Capture the cell that displays the provided text and extract its [X, Y] central coordinate. 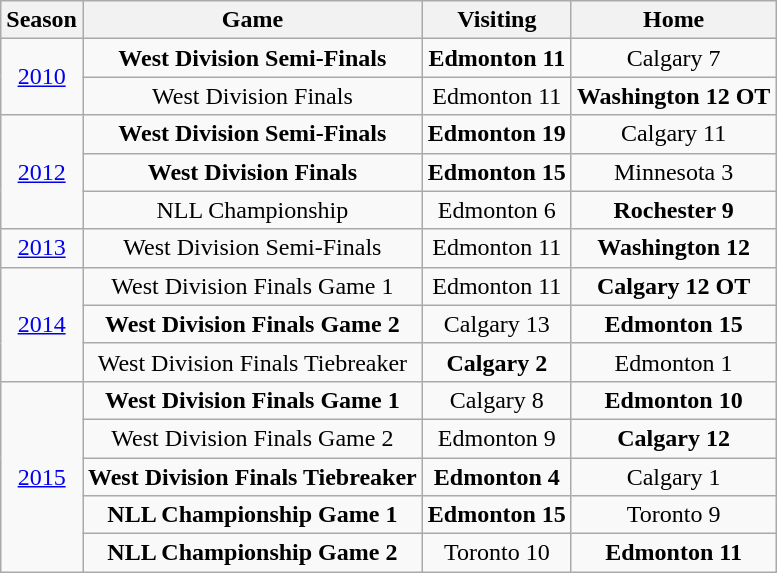
Calgary 2 [496, 362]
2015 [42, 476]
Home [673, 20]
Edmonton 1 [673, 362]
NLL Championship Game 2 [252, 553]
2013 [42, 248]
NLL Championship Game 1 [252, 515]
Toronto 10 [496, 553]
2014 [42, 324]
Washington 12 [673, 248]
Edmonton 9 [496, 438]
Edmonton 6 [496, 210]
Calgary 1 [673, 477]
Calgary 13 [496, 324]
Calgary 12 [673, 438]
Game [252, 20]
Edmonton 19 [496, 134]
Edmonton 10 [673, 400]
Calgary 11 [673, 134]
Toronto 9 [673, 515]
Season [42, 20]
Washington 12 OT [673, 96]
Edmonton 4 [496, 477]
Minnesota 3 [673, 172]
Calgary 12 OT [673, 286]
2012 [42, 172]
Calgary 8 [496, 400]
Visiting [496, 20]
Calgary 7 [673, 58]
NLL Championship [252, 210]
Rochester 9 [673, 210]
2010 [42, 77]
